From the cell containing the given text, extract its center point as [X, Y] coordinate. 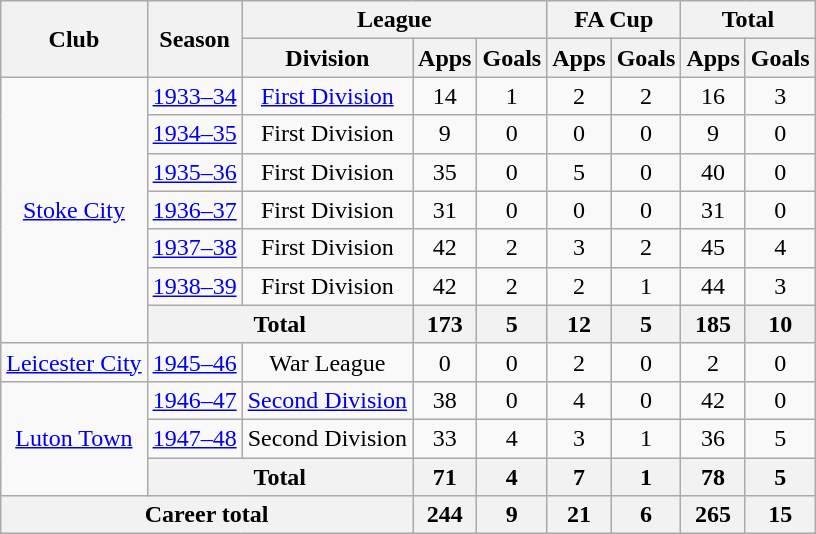
33 [445, 438]
15 [780, 515]
265 [713, 515]
Division [327, 58]
Career total [207, 515]
League [394, 20]
1947–48 [194, 438]
44 [713, 286]
1938–39 [194, 286]
Leicester City [74, 362]
1946–47 [194, 400]
Season [194, 39]
1935–36 [194, 172]
185 [713, 324]
173 [445, 324]
Luton Town [74, 438]
16 [713, 96]
45 [713, 248]
71 [445, 477]
244 [445, 515]
21 [579, 515]
War League [327, 362]
6 [646, 515]
78 [713, 477]
10 [780, 324]
12 [579, 324]
FA Cup [614, 20]
36 [713, 438]
1936–37 [194, 210]
35 [445, 172]
14 [445, 96]
1945–46 [194, 362]
1933–34 [194, 96]
1937–38 [194, 248]
1934–35 [194, 134]
7 [579, 477]
Stoke City [74, 210]
Club [74, 39]
38 [445, 400]
40 [713, 172]
